From the cell containing the given text, extract its center point as (X, Y) coordinate. 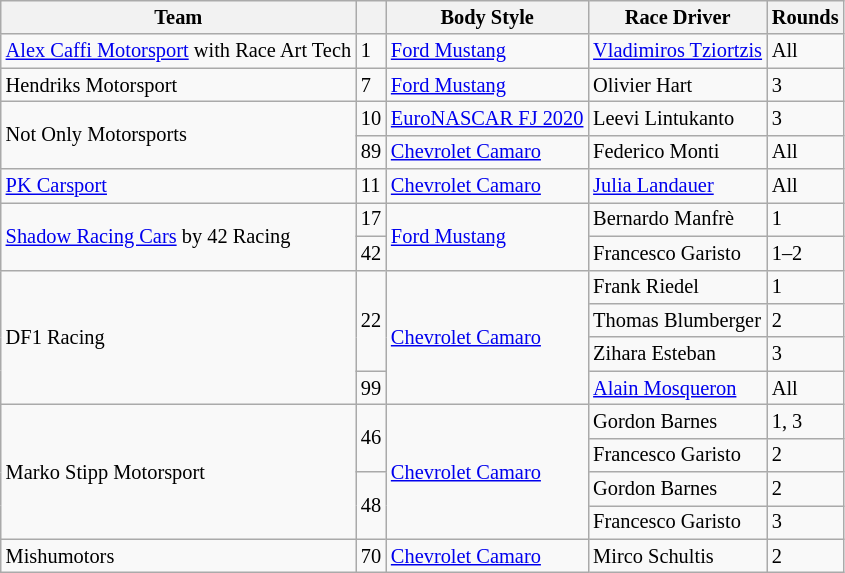
Leevi Lintukanto (678, 118)
Alex Caffi Motorsport with Race Art Tech (178, 51)
42 (371, 253)
89 (371, 152)
Zihara Esteban (678, 354)
Julia Landauer (678, 186)
Federico Monti (678, 152)
Thomas Blumberger (678, 320)
10 (371, 118)
70 (371, 556)
Body Style (487, 17)
Hendriks Motorsport (178, 85)
99 (371, 388)
17 (371, 219)
7 (371, 85)
Bernardo Manfrè (678, 219)
22 (371, 320)
Rounds (806, 17)
1–2 (806, 253)
Team (178, 17)
Frank Riedel (678, 287)
DF1 Racing (178, 338)
Shadow Racing Cars by 42 Racing (178, 236)
Olivier Hart (678, 85)
Not Only Motorsports (178, 134)
Alain Mosqueron (678, 388)
EuroNASCAR FJ 2020 (487, 118)
Race Driver (678, 17)
48 (371, 506)
Mishumotors (178, 556)
1, 3 (806, 421)
Vladimiros Tziortzis (678, 51)
PK Carsport (178, 186)
46 (371, 438)
11 (371, 186)
Marko Stipp Motorsport (178, 472)
Mirco Schultis (678, 556)
